Locate the cell with the specified text and output its [x, y] center coordinate. 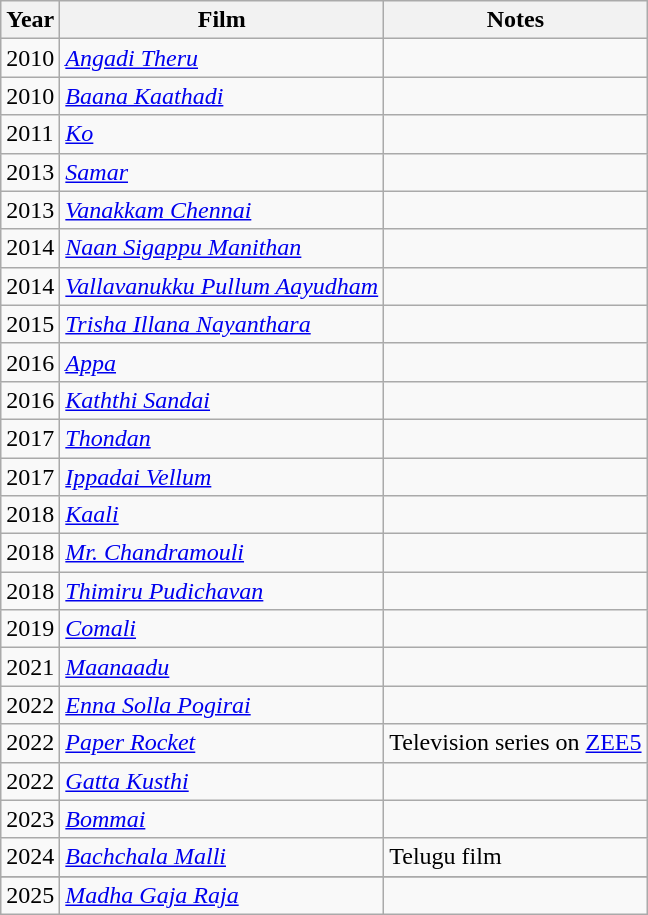
2011 [30, 134]
Bachchala Malli [222, 857]
Film [222, 20]
Vallavanukku Pullum Aayudham [222, 286]
Year [30, 20]
Kaali [222, 515]
Madha Gaja Raja [222, 895]
Paper Rocket [222, 743]
2015 [30, 324]
Enna Solla Pogirai [222, 705]
Thimiru Pudichavan [222, 591]
Television series on ZEE5 [516, 743]
Ko [222, 134]
Ippadai Vellum [222, 477]
Samar [222, 172]
2024 [30, 857]
Trisha Illana Nayanthara [222, 324]
Mr. Chandramouli [222, 553]
2025 [30, 895]
Notes [516, 20]
Telugu film [516, 857]
Gatta Kusthi [222, 781]
2021 [30, 667]
Comali [222, 629]
Baana Kaathadi [222, 96]
2023 [30, 819]
Angadi Theru [222, 58]
Bommai [222, 819]
Thondan [222, 438]
Kaththi Sandai [222, 400]
2019 [30, 629]
Vanakkam Chennai [222, 210]
Appa [222, 362]
Maanaadu [222, 667]
Naan Sigappu Manithan [222, 248]
